Scan for the cell matching the given text and deliver its (X, Y) coordinate at center. 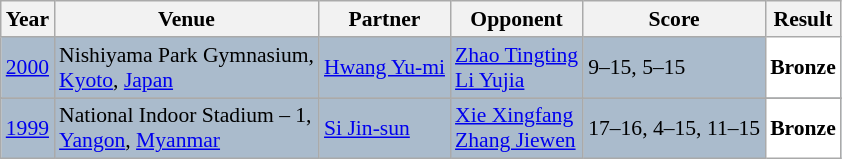
Partner (384, 19)
2000 (28, 68)
Si Jin-sun (384, 128)
Xie Xingfang Zhang Jiewen (516, 128)
Result (803, 19)
National Indoor Stadium – 1,Yangon, Myanmar (186, 128)
Venue (186, 19)
Nishiyama Park Gymnasium,Kyoto, Japan (186, 68)
1999 (28, 128)
Hwang Yu-mi (384, 68)
17–16, 4–15, 11–15 (674, 128)
Opponent (516, 19)
9–15, 5–15 (674, 68)
Year (28, 19)
Score (674, 19)
Zhao Tingting Li Yujia (516, 68)
